Output the [X, Y] coordinate of the center of the cell containing the given text.  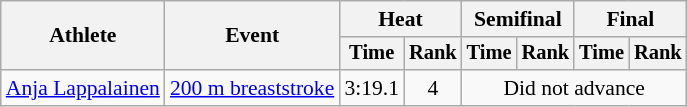
Final [630, 19]
Did not advance [574, 88]
Athlete [83, 36]
Heat [400, 19]
4 [433, 88]
200 m breaststroke [252, 88]
Semifinal [518, 19]
Anja Lappalainen [83, 88]
Event [252, 36]
3:19.1 [372, 88]
